Extract the [X, Y] coordinate from the center of the cell holding the provided text.  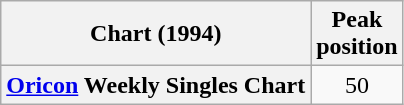
Peakposition [357, 34]
50 [357, 85]
Oricon Weekly Singles Chart [156, 85]
Chart (1994) [156, 34]
